Determine the [x, y] coordinate at the center of the cell enclosing the given text.  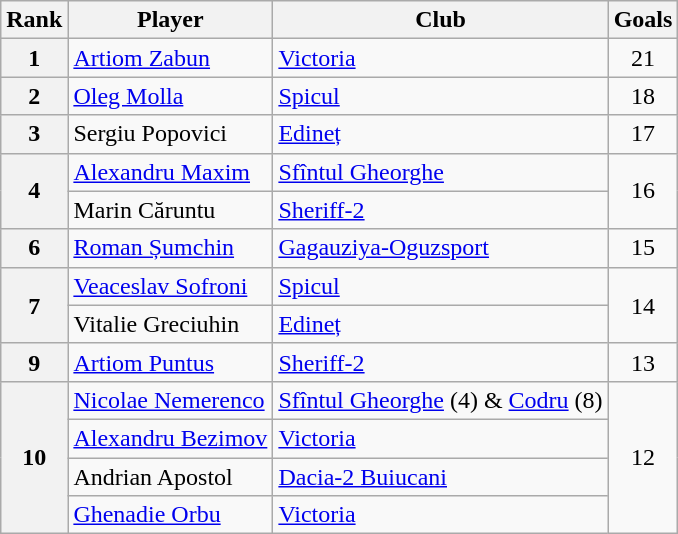
Artiom Puntus [170, 362]
Goals [643, 20]
15 [643, 248]
Sergiu Popovici [170, 134]
10 [34, 457]
Roman Șumchin [170, 248]
21 [643, 58]
2 [34, 96]
Gagauziya-Oguzsport [440, 248]
9 [34, 362]
Player [170, 20]
Club [440, 20]
16 [643, 191]
Alexandru Maxim [170, 172]
18 [643, 96]
4 [34, 191]
Ghenadie Orbu [170, 515]
6 [34, 248]
3 [34, 134]
Sfîntul Gheorghe (4) & Codru (8) [440, 400]
12 [643, 457]
Nicolae Nemerenco [170, 400]
Andrian Apostol [170, 477]
13 [643, 362]
1 [34, 58]
Artiom Zabun [170, 58]
Rank [34, 20]
17 [643, 134]
Sfîntul Gheorghe [440, 172]
Alexandru Bezimov [170, 438]
7 [34, 305]
Vitalie Greciuhin [170, 324]
14 [643, 305]
Dacia-2 Buiucani [440, 477]
Marin Căruntu [170, 210]
Veaceslav Sofroni [170, 286]
Oleg Molla [170, 96]
